Output the (x, y) coordinate of the center of the cell containing the given text.  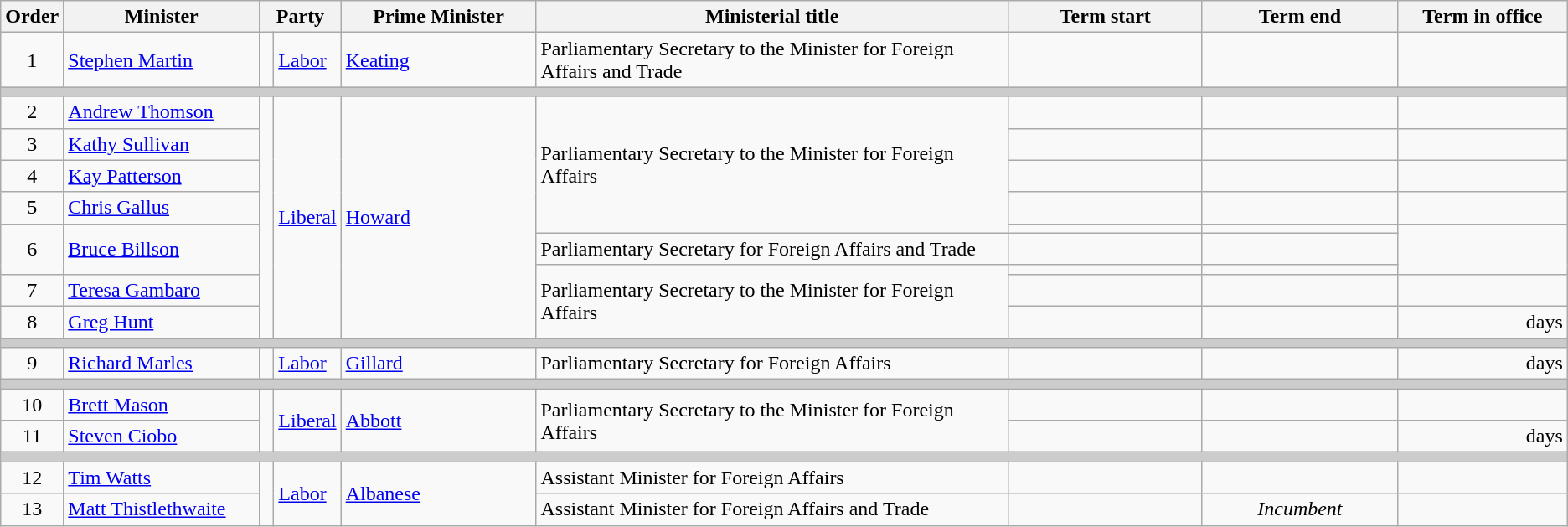
13 (32, 509)
Party (300, 17)
Incumbent (1300, 509)
Term end (1300, 17)
7 (32, 290)
Gillard (439, 364)
Minister (162, 17)
Prime Minister (439, 17)
11 (32, 437)
Tim Watts (162, 478)
Parliamentary Secretary for Foreign Affairs (772, 364)
Andrew Thomson (162, 112)
10 (32, 405)
1 (32, 60)
Kay Patterson (162, 176)
Parliamentary Secretary to the Minister for Foreign Affairs and Trade (772, 60)
Matt Thistlethwaite (162, 509)
9 (32, 364)
Kathy Sullivan (162, 144)
Greg Hunt (162, 322)
Abbott (439, 421)
Parliamentary Secretary for Foreign Affairs and Trade (772, 249)
5 (32, 208)
Keating (439, 60)
Richard Marles (162, 364)
Assistant Minister for Foreign Affairs (772, 478)
12 (32, 478)
Howard (439, 218)
Term in office (1483, 17)
Teresa Gambaro (162, 290)
8 (32, 322)
4 (32, 176)
6 (32, 249)
Term start (1105, 17)
Order (32, 17)
2 (32, 112)
Bruce Billson (162, 249)
Albanese (439, 493)
Ministerial title (772, 17)
Stephen Martin (162, 60)
Brett Mason (162, 405)
3 (32, 144)
Steven Ciobo (162, 437)
Assistant Minister for Foreign Affairs and Trade (772, 509)
Chris Gallus (162, 208)
